Pinpoint the cell where the given text exists, returning its (X, Y) midpoint coordinate. 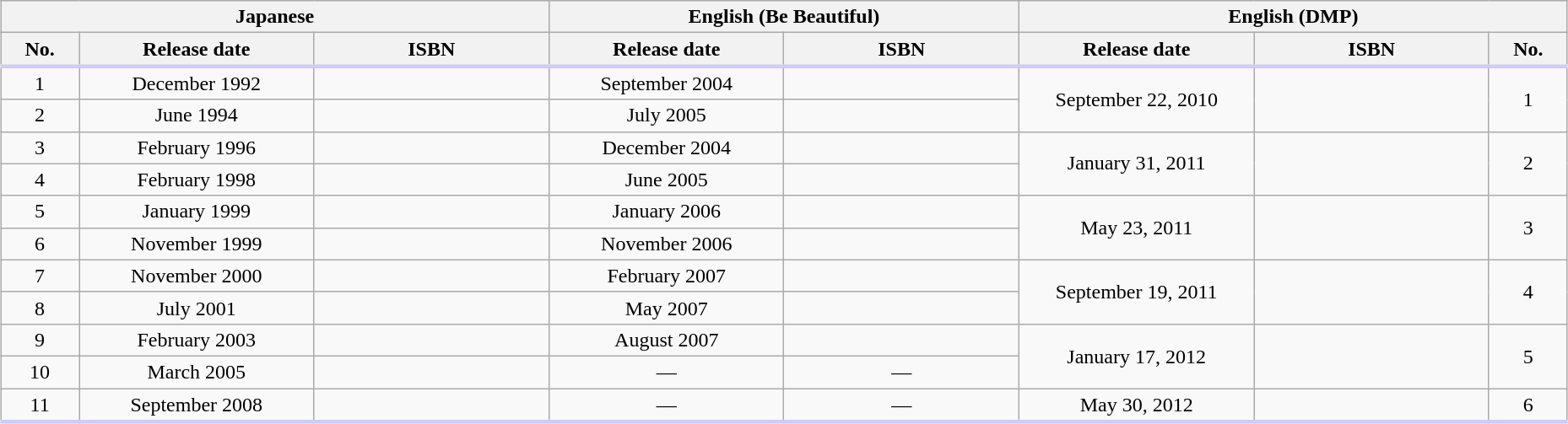
September 2008 (197, 405)
June 2005 (666, 180)
February 1998 (197, 180)
February 2007 (666, 276)
January 2006 (666, 212)
English (Be Beautiful) (783, 17)
September 2004 (666, 83)
January 31, 2011 (1136, 164)
10 (41, 372)
June 1994 (197, 115)
7 (41, 276)
August 2007 (666, 340)
November 2000 (197, 276)
January 1999 (197, 212)
November 1999 (197, 244)
July 2001 (197, 308)
9 (41, 340)
English (DMP) (1293, 17)
May 23, 2011 (1136, 228)
Japanese (275, 17)
March 2005 (197, 372)
January 17, 2012 (1136, 356)
February 1996 (197, 148)
May 30, 2012 (1136, 405)
8 (41, 308)
July 2005 (666, 115)
May 2007 (666, 308)
November 2006 (666, 244)
December 1992 (197, 83)
September 19, 2011 (1136, 292)
February 2003 (197, 340)
11 (41, 405)
December 2004 (666, 148)
September 22, 2010 (1136, 99)
